Scan for the cell matching the given text and deliver its [X, Y] coordinate at center. 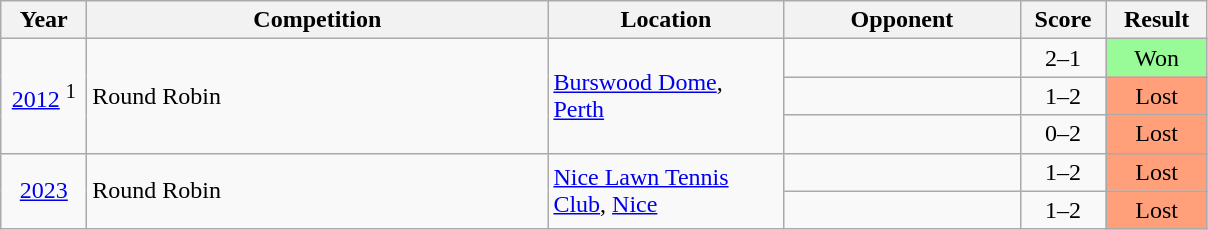
0–2 [1063, 134]
Opponent [902, 20]
2023 [44, 191]
Score [1063, 20]
Year [44, 20]
Nice Lawn Tennis Club, Nice [666, 191]
2–1 [1063, 58]
Competition [318, 20]
Won [1156, 58]
2012 1 [44, 96]
Result [1156, 20]
Location [666, 20]
Burswood Dome, Perth [666, 96]
